Identify which cell holds the provided text, then report its (x, y) central coordinate. 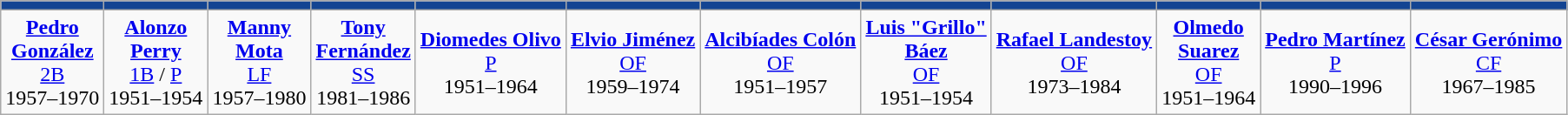
TonyFernández SS 1981–1986 (363, 63)
Alcibíades Colón OF 1951–1957 (780, 63)
AlonzoPerry 1B / P 1951–1954 (156, 63)
Pedro Martínez P 1990–1996 (1336, 63)
MannyMota LF 1957–1980 (259, 63)
PedroGonzález 2B 1957–1970 (52, 63)
César Gerónimo CF 1967–1985 (1489, 63)
Diomedes Olivo P 1951–1964 (490, 63)
OlmedoSuarez OF 1951–1964 (1209, 63)
Luis "Grillo"Báez OF 1951–1954 (926, 63)
Rafael Landestoy OF 1973–1984 (1074, 63)
Elvio Jiménez OF 1959–1974 (632, 63)
